Identify which cell holds the provided text, then report its [X, Y] central coordinate. 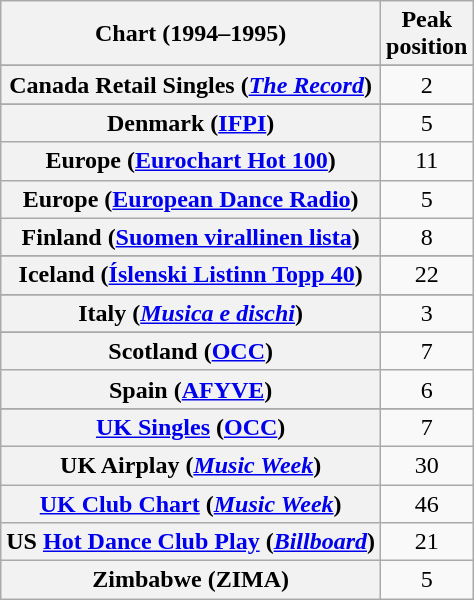
30 [427, 465]
Canada Retail Singles (The Record) [191, 85]
21 [427, 542]
Europe (European Dance Radio) [191, 199]
8 [427, 237]
Zimbabwe (ZIMA) [191, 580]
Europe (Eurochart Hot 100) [191, 161]
3 [427, 313]
Finland (Suomen virallinen lista) [191, 237]
Denmark (IFPI) [191, 123]
Scotland (OCC) [191, 351]
US Hot Dance Club Play (Billboard) [191, 542]
UK Singles (OCC) [191, 427]
Spain (AFYVE) [191, 389]
6 [427, 389]
Chart (1994–1995) [191, 34]
UK Airplay (Music Week) [191, 465]
22 [427, 275]
Peakposition [427, 34]
11 [427, 161]
46 [427, 503]
Italy (Musica e dischi) [191, 313]
Iceland (Íslenski Listinn Topp 40) [191, 275]
2 [427, 85]
UK Club Chart (Music Week) [191, 503]
